From the cell containing the given text, extract its center point as (X, Y) coordinate. 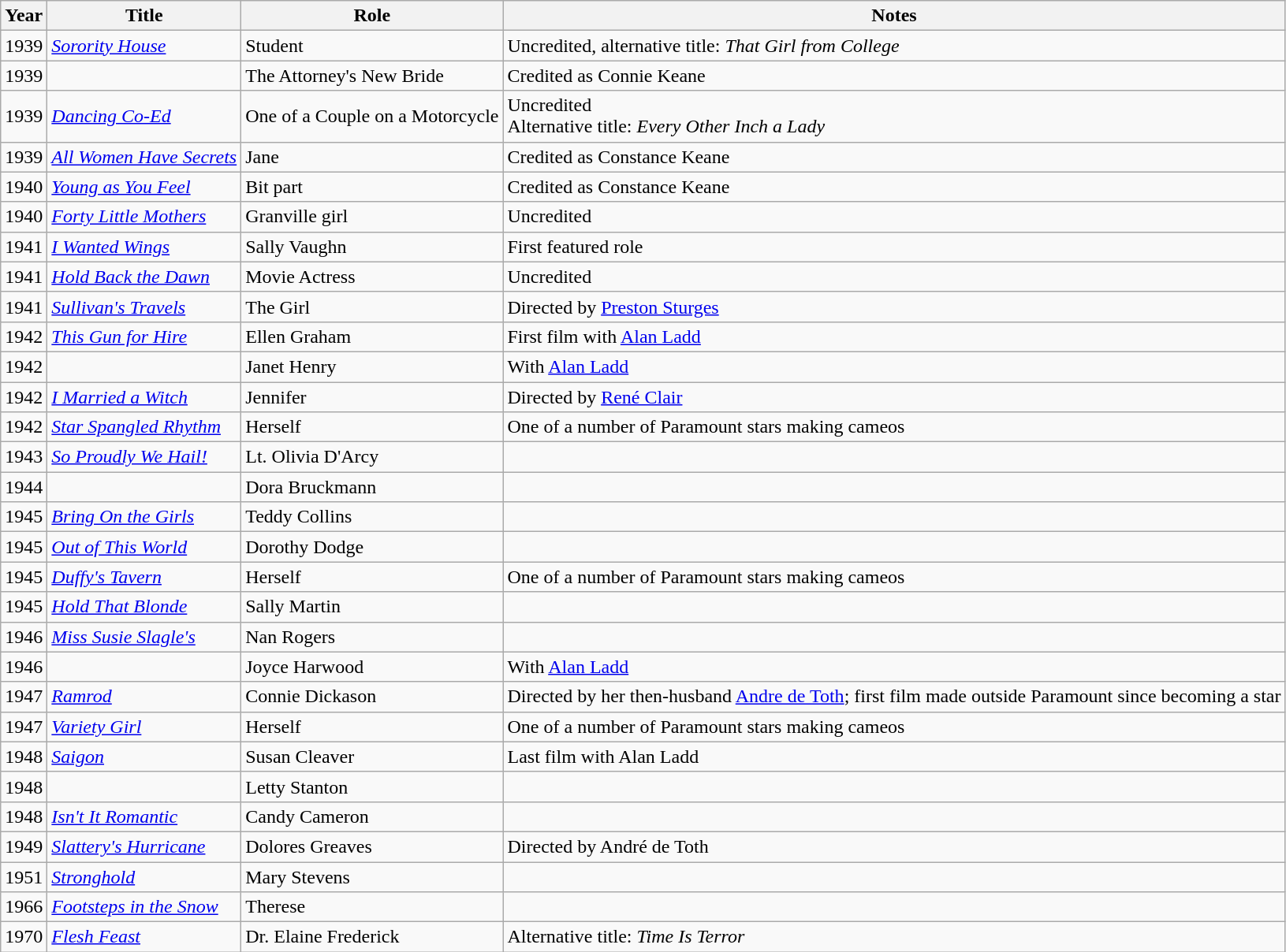
Dorothy Dodge (372, 547)
The Girl (372, 307)
Dr. Elaine Frederick (372, 937)
Bring On the Girls (144, 517)
1943 (24, 457)
I Married a Witch (144, 396)
1966 (24, 907)
This Gun for Hire (144, 337)
Footsteps in the Snow (144, 907)
Year (24, 16)
Nan Rogers (372, 637)
Young as You Feel (144, 187)
Uncredited, alternative title: That Girl from College (894, 46)
I Wanted Wings (144, 247)
First film with Alan Ladd (894, 337)
Last film with Alan Ladd (894, 757)
Janet Henry (372, 366)
Forty Little Mothers (144, 217)
1949 (24, 846)
First featured role (894, 247)
1951 (24, 877)
1970 (24, 937)
Credited as Connie Keane (894, 76)
Bit part (372, 187)
Sally Martin (372, 607)
Dolores Greaves (372, 846)
One of a Couple on a Motorcycle (372, 117)
Out of This World (144, 547)
Alternative title: Time Is Terror (894, 937)
Joyce Harwood (372, 667)
Slattery's Hurricane (144, 846)
Directed by André de Toth (894, 846)
Granville girl (372, 217)
Directed by Preston Sturges (894, 307)
Dora Bruckmann (372, 487)
Dancing Co-Ed (144, 117)
Sullivan's Travels (144, 307)
Movie Actress (372, 277)
Therese (372, 907)
Miss Susie Slagle's (144, 637)
Flesh Feast (144, 937)
Directed by her then-husband Andre de Toth; first film made outside Paramount since becoming a star (894, 697)
Hold That Blonde (144, 607)
Lt. Olivia D'Arcy (372, 457)
1944 (24, 487)
Ellen Graham (372, 337)
Student (372, 46)
Notes (894, 16)
Jennifer (372, 396)
Sorority House (144, 46)
Ramrod (144, 697)
Saigon (144, 757)
UncreditedAlternative title: Every Other Inch a Lady (894, 117)
Variety Girl (144, 727)
Star Spangled Rhythm (144, 427)
Duffy's Tavern (144, 577)
Connie Dickason (372, 697)
Teddy Collins (372, 517)
All Women Have Secrets (144, 157)
Hold Back the Dawn (144, 277)
The Attorney's New Bride (372, 76)
So Proudly We Hail! (144, 457)
Jane (372, 157)
Candy Cameron (372, 816)
Directed by René Clair (894, 396)
Susan Cleaver (372, 757)
Role (372, 16)
Stronghold (144, 877)
Isn't It Romantic (144, 816)
Letty Stanton (372, 787)
Mary Stevens (372, 877)
Title (144, 16)
Sally Vaughn (372, 247)
